Search for the cell housing the specified text and yield its [X, Y] center coordinate. 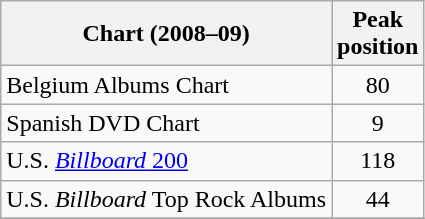
118 [378, 161]
Chart (2008–09) [166, 34]
Spanish DVD Chart [166, 123]
9 [378, 123]
U.S. Billboard 200 [166, 161]
Peakposition [378, 34]
80 [378, 85]
U.S. Billboard Top Rock Albums [166, 199]
Belgium Albums Chart [166, 85]
44 [378, 199]
